Return the [x, y] coordinate for the center point of the cell that contains the specified text.  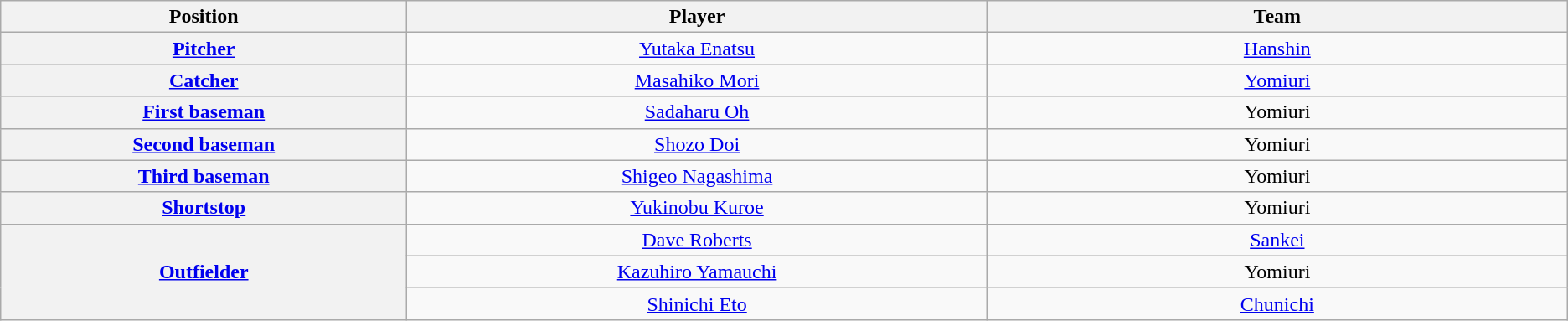
Outfielder [204, 272]
Shozo Doi [697, 144]
Yukinobu Kuroe [697, 208]
Kazuhiro Yamauchi [697, 272]
Second baseman [204, 144]
First baseman [204, 112]
Shortstop [204, 208]
Yutaka Enatsu [697, 49]
Hanshin [1277, 49]
Position [204, 17]
Team [1277, 17]
Pitcher [204, 49]
Chunichi [1277, 303]
Dave Roberts [697, 240]
Player [697, 17]
Catcher [204, 80]
Sadaharu Oh [697, 112]
Third baseman [204, 176]
Masahiko Mori [697, 80]
Shinichi Eto [697, 303]
Shigeo Nagashima [697, 176]
Sankei [1277, 240]
